Search for the cell housing the specified text and yield its [x, y] center coordinate. 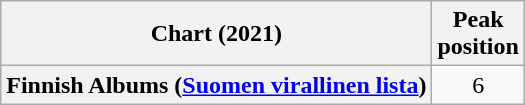
Peakposition [478, 34]
6 [478, 85]
Chart (2021) [216, 34]
Finnish Albums (Suomen virallinen lista) [216, 85]
